Detect which cell encompasses the target text, then output its [x, y] center coordinate. 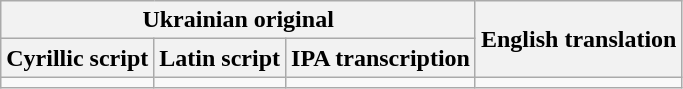
Ukrainian original [238, 20]
IPA transcription [381, 58]
English translation [578, 39]
Latin script [220, 58]
Cyrillic script [78, 58]
